Detect which cell encompasses the target text, then output its [X, Y] center coordinate. 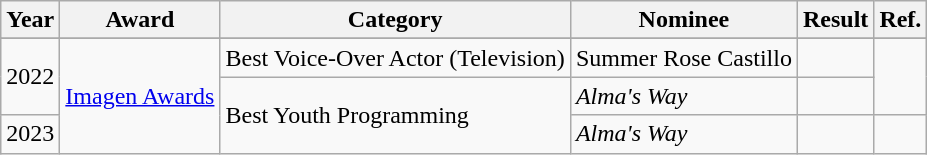
Imagen Awards [140, 96]
Summer Rose Castillo [684, 58]
Result [835, 20]
2023 [30, 134]
Ref. [900, 20]
2022 [30, 77]
Category [395, 20]
Nominee [684, 20]
Year [30, 20]
Award [140, 20]
Best Voice-Over Actor (Television) [395, 58]
Best Youth Programming [395, 115]
